Extract the [X, Y] coordinate from the center of the cell holding the provided text.  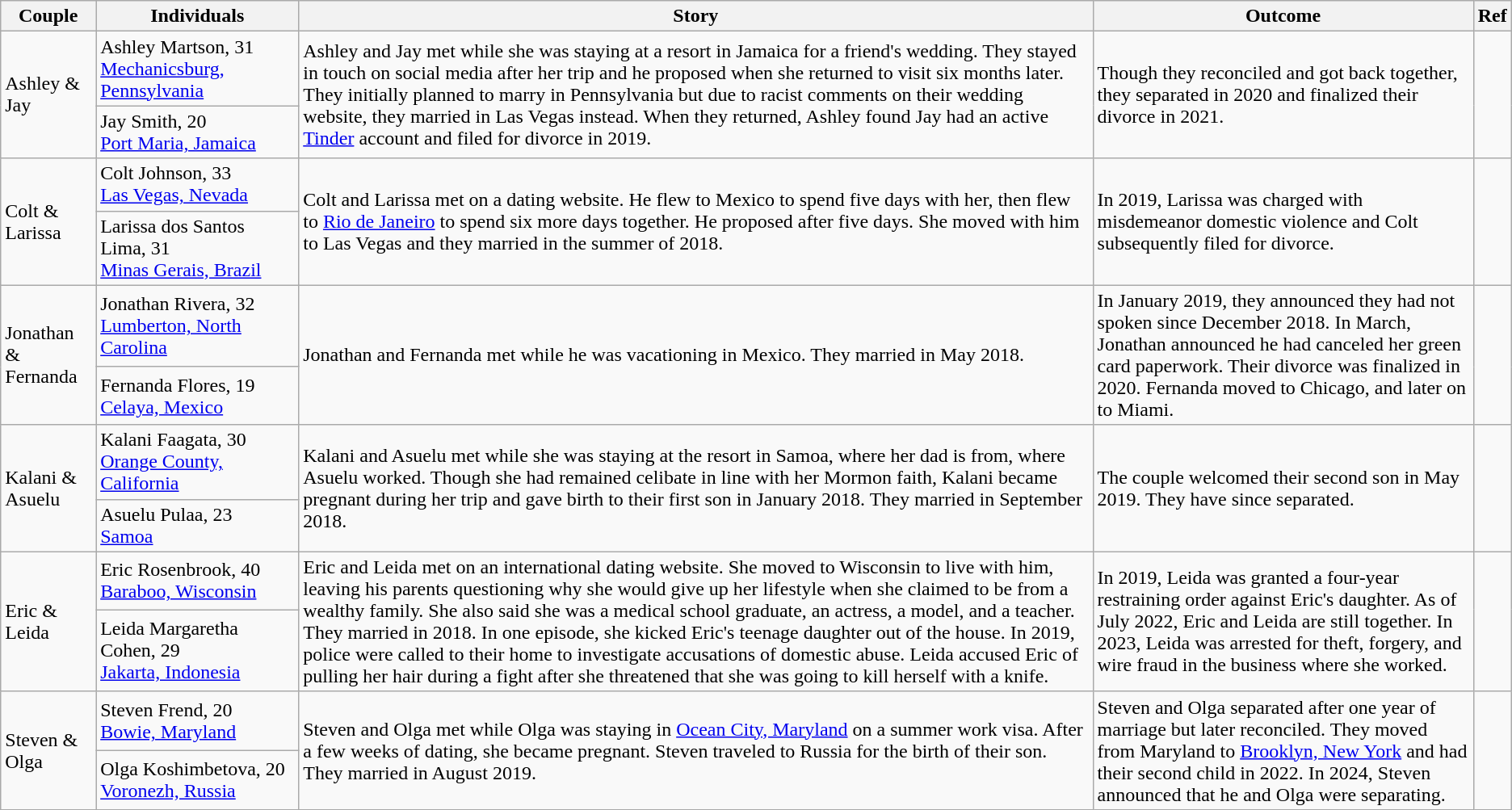
Colt Johnson, 33Las Vegas, Nevada [197, 184]
Ashley & Jay [48, 95]
Larissa dos Santos Lima, 31Minas Gerais, Brazil [197, 248]
Though they reconciled and got back together, they separated in 2020 and finalized their divorce in 2021. [1283, 95]
In 2019, Larissa was charged with misdemeanor domestic violence and Colt subsequently filed for divorce. [1283, 221]
Kalani & Asuelu [48, 488]
The couple welcomed their second son in May 2019. They have since separated. [1283, 488]
Eric Rosenbrook, 40Baraboo, Wisconsin [197, 581]
Individuals [197, 16]
Kalani Faagata, 30Orange County, California [197, 462]
Olga Koshimbetova, 20Voronezh, Russia [197, 780]
Ref [1493, 16]
Story [696, 16]
Steven Frend, 20Bowie, Maryland [197, 720]
Ashley Martson, 31Mechanicsburg, Pennsylvania [197, 69]
Jay Smith, 20Port Maria, Jamaica [197, 132]
Outcome [1283, 16]
Asuelu Pulaa, 23Samoa [197, 525]
Jonathan Rivera, 32Lumberton, North Carolina [197, 326]
Couple [48, 16]
Steven & Olga [48, 750]
Leida Margaretha Cohen, 29Jakarta, Indonesia [197, 651]
Colt & Larissa [48, 221]
Jonathan & Fernanda [48, 355]
Fernanda Flores, 19Celaya, Mexico [197, 396]
Eric & Leida [48, 622]
Jonathan and Fernanda met while he was vacationing in Mexico. They married in May 2018. [696, 355]
